Scan for the cell matching the given text and deliver its (x, y) coordinate at center. 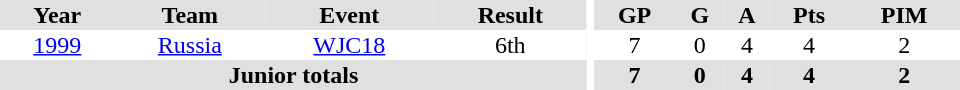
Team (190, 15)
Year (58, 15)
Russia (190, 45)
G (700, 15)
Event (349, 15)
6th (511, 45)
Result (511, 15)
1999 (58, 45)
PIM (904, 15)
WJC18 (349, 45)
Junior totals (294, 75)
GP (635, 15)
Pts (810, 15)
A (747, 15)
